Return [X, Y] of the center of cell containing provided text 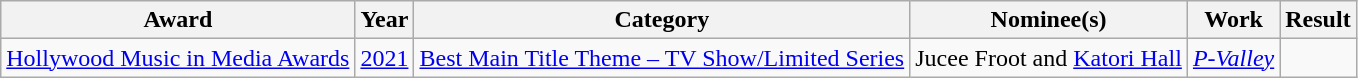
P-Valley [1233, 58]
Work [1233, 20]
Category [662, 20]
Year [384, 20]
Result [1318, 20]
Nominee(s) [1049, 20]
Award [178, 20]
Best Main Title Theme – TV Show/Limited Series [662, 58]
2021 [384, 58]
Hollywood Music in Media Awards [178, 58]
Jucee Froot and Katori Hall [1049, 58]
